Return the (X, Y) coordinate for the center point of the cell that contains the specified text.  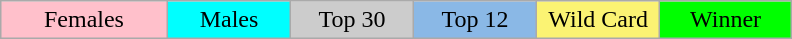
Winner (726, 20)
Top 30 (352, 20)
Wild Card (598, 20)
Top 12 (476, 20)
Males (228, 20)
Females (84, 20)
